Scan for the cell matching the given text and deliver its [X, Y] coordinate at center. 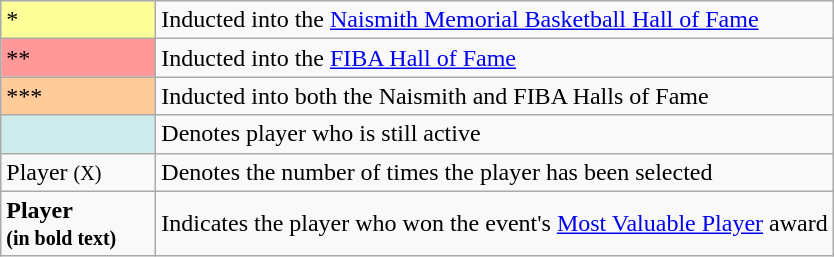
Indicates the player who won the event's Most Valuable Player award [494, 224]
Player (X) [78, 172]
Inducted into the Naismith Memorial Basketball Hall of Fame [494, 20]
Inducted into both the Naismith and FIBA Halls of Fame [494, 96]
** [78, 58]
* [78, 20]
Player(in bold text) [78, 224]
*** [78, 96]
Denotes player who is still active [494, 134]
Inducted into the FIBA Hall of Fame [494, 58]
Denotes the number of times the player has been selected [494, 172]
